Scan for the cell matching the given text and deliver its [X, Y] coordinate at center. 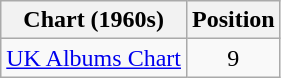
9 [233, 58]
UK Albums Chart [94, 58]
Chart (1960s) [94, 20]
Position [233, 20]
